Return [x, y] of the center of cell containing provided text 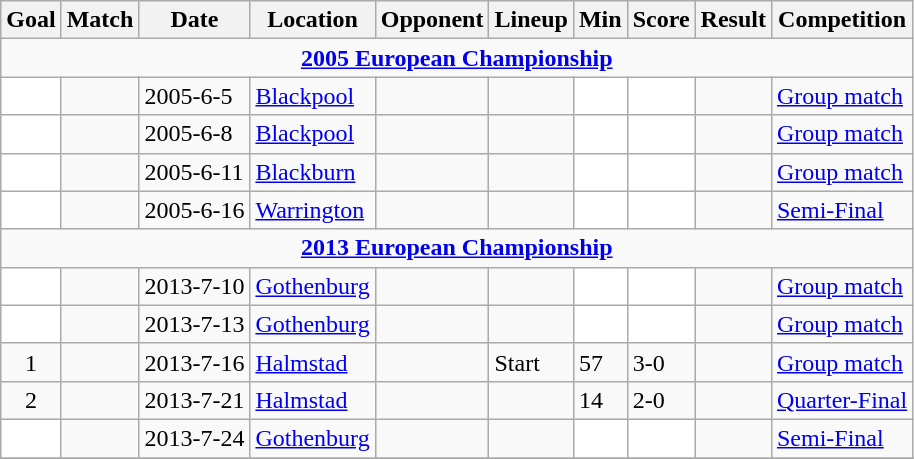
14 [600, 400]
2005-6-11 [194, 172]
1 [31, 362]
2013 European Championship [457, 248]
Date [194, 20]
2013-7-24 [194, 438]
Blackburn [312, 172]
2-0 [661, 400]
Match [100, 20]
Start [531, 362]
2005-6-5 [194, 96]
Result [733, 20]
2005 European Championship [457, 58]
57 [600, 362]
Quarter-Final [842, 400]
2013-7-10 [194, 286]
2013-7-13 [194, 324]
2005-6-16 [194, 210]
Opponent [432, 20]
Competition [842, 20]
3-0 [661, 362]
2013-7-16 [194, 362]
2 [31, 400]
Goal [31, 20]
Score [661, 20]
2013-7-21 [194, 400]
2005-6-8 [194, 134]
Min [600, 20]
Lineup [531, 20]
Warrington [312, 210]
Location [312, 20]
